From the cell containing the given text, extract its center point as [x, y] coordinate. 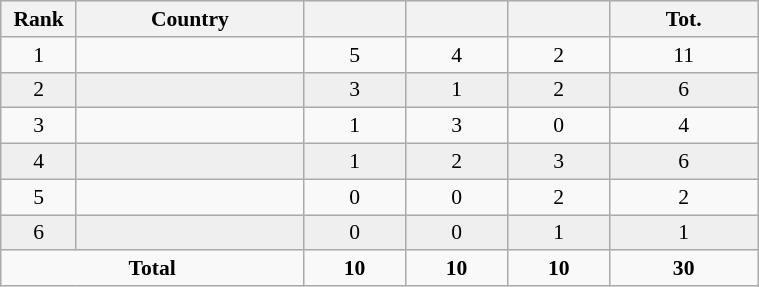
Country [190, 19]
Tot. [684, 19]
Total [152, 269]
11 [684, 55]
30 [684, 269]
Rank [39, 19]
